Find where the given text appears and provide that cell's center as [X, Y] coordinate. 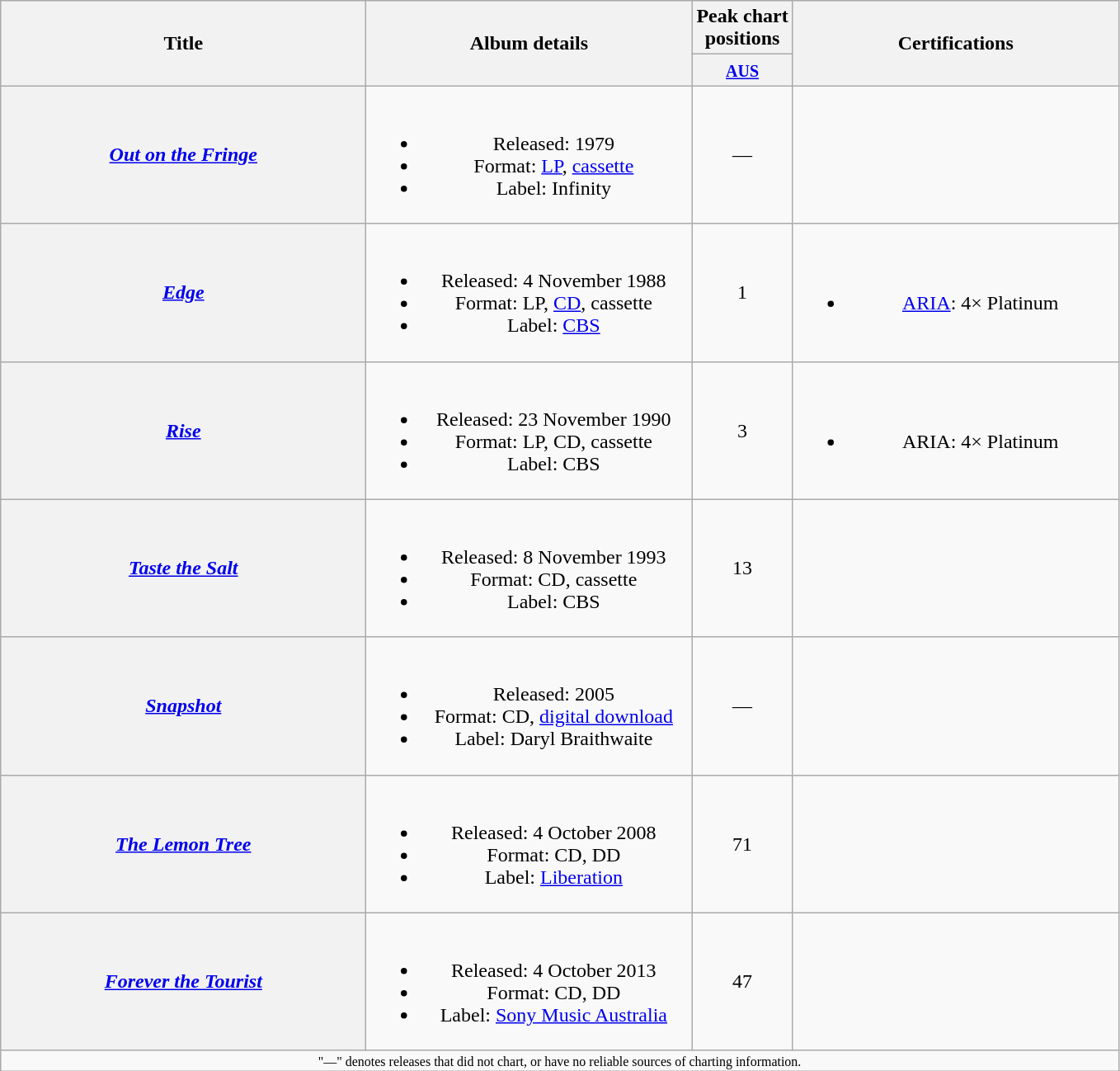
AUS [742, 70]
Edge [183, 292]
13 [742, 568]
Certifications [955, 43]
Released: 2005Format: CD, digital downloadLabel: Daryl Braithwaite [529, 706]
Title [183, 43]
Released: 8 November 1993Format: CD, cassetteLabel: CBS [529, 568]
71 [742, 843]
The Lemon Tree [183, 843]
Peak chartpositions [742, 28]
Released: 23 November 1990Format: LP, CD, cassetteLabel: CBS [529, 431]
Released: 1979Format: LP, cassetteLabel: Infinity [529, 155]
Released: 4 October 2013Format: CD, DDLabel: Sony Music Australia [529, 982]
Taste the Salt [183, 568]
Released: 4 October 2008Format: CD, DDLabel: Liberation [529, 843]
Out on the Fringe [183, 155]
Released: 4 November 1988Format: LP, CD, cassetteLabel: CBS [529, 292]
1 [742, 292]
Rise [183, 431]
Snapshot [183, 706]
Album details [529, 43]
3 [742, 431]
Forever the Tourist [183, 982]
"—" denotes releases that did not chart, or have no reliable sources of charting information. [560, 1060]
47 [742, 982]
